Scan for the cell matching the given text and deliver its (X, Y) coordinate at center. 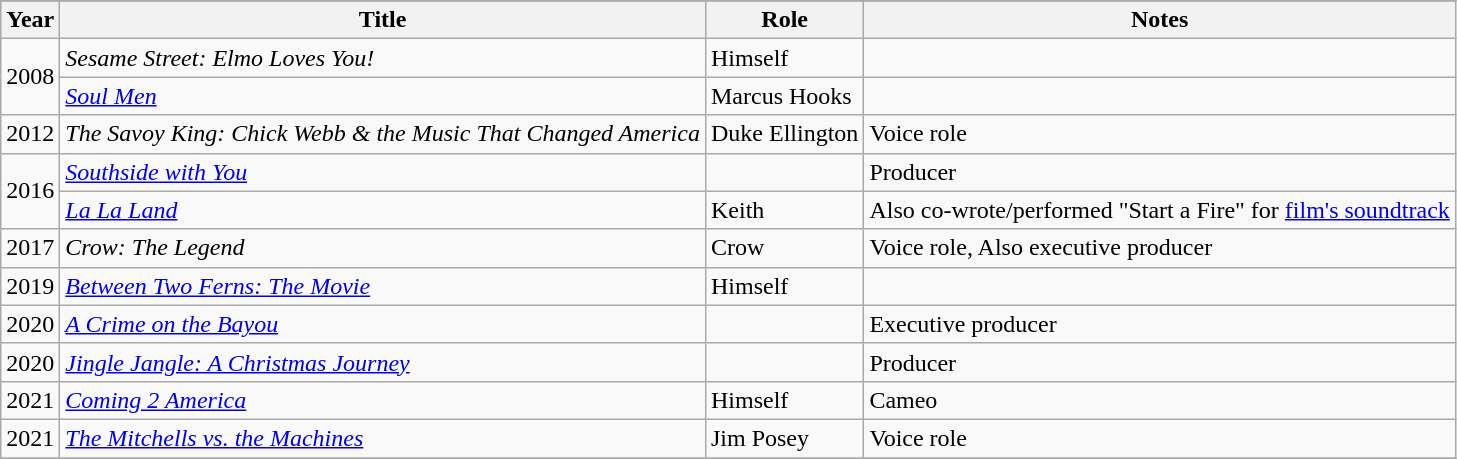
A Crime on the Bayou (383, 324)
Executive producer (1160, 324)
Jim Posey (784, 438)
The Savoy King: Chick Webb & the Music That Changed America (383, 134)
Marcus Hooks (784, 96)
Keith (784, 210)
Crow: The Legend (383, 248)
Duke Ellington (784, 134)
Coming 2 America (383, 400)
Voice role, Also executive producer (1160, 248)
Cameo (1160, 400)
2017 (30, 248)
The Mitchells vs. the Machines (383, 438)
Also co-wrote/performed "Start a Fire" for film's soundtrack (1160, 210)
Title (383, 20)
Sesame Street: Elmo Loves You! (383, 58)
Soul Men (383, 96)
La La Land (383, 210)
2016 (30, 191)
Jingle Jangle: A Christmas Journey (383, 362)
2012 (30, 134)
Crow (784, 248)
2008 (30, 77)
Notes (1160, 20)
Role (784, 20)
Between Two Ferns: The Movie (383, 286)
Year (30, 20)
Southside with You (383, 172)
2019 (30, 286)
